From the cell containing the given text, extract its center point as (X, Y) coordinate. 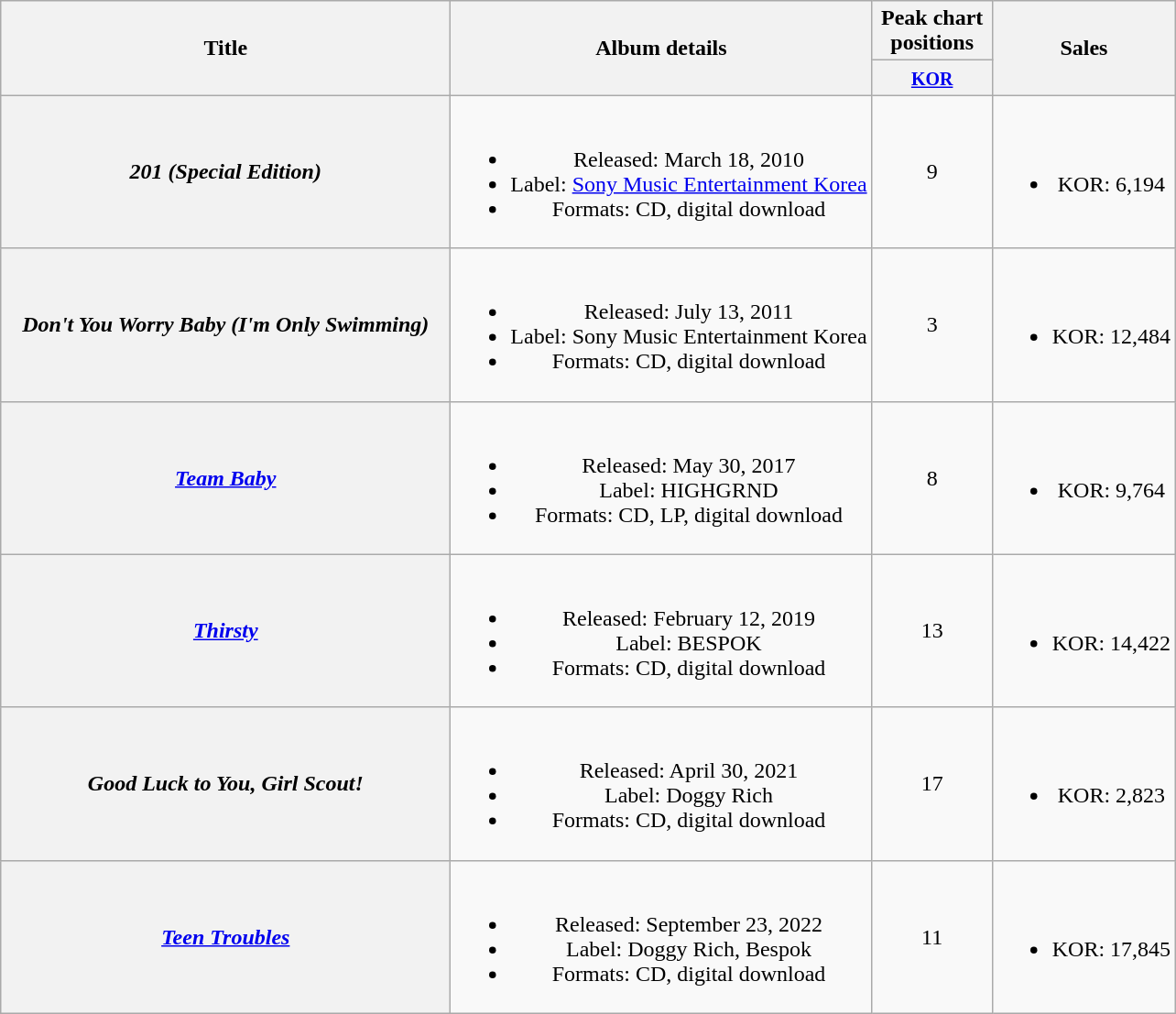
Released: May 30, 2017Label: HIGHGRNDFormats: CD, LP, digital download (661, 478)
KOR: 12,484 (1083, 324)
Peak chart positions (932, 31)
Album details (661, 48)
Released: July 13, 2011Label: Sony Music Entertainment KoreaFormats: CD, digital download (661, 324)
KOR: 14,422 (1083, 630)
11 (932, 936)
13 (932, 630)
17 (932, 784)
Don't You Worry Baby (I'm Only Swimming) (225, 324)
3 (932, 324)
Released: September 23, 2022Label: Doggy Rich, BespokFormats: CD, digital download (661, 936)
Released: February 12, 2019Label: BESPOKFormats: CD, digital download (661, 630)
Released: March 18, 2010Label: Sony Music Entertainment KoreaFormats: CD, digital download (661, 172)
Good Luck to You, Girl Scout! (225, 784)
Teen Troubles (225, 936)
KOR: 2,823 (1083, 784)
9 (932, 172)
Title (225, 48)
Team Baby (225, 478)
8 (932, 478)
KOR: 6,194 (1083, 172)
Released: April 30, 2021Label: Doggy RichFormats: CD, digital download (661, 784)
Sales (1083, 48)
201 (Special Edition) (225, 172)
Thirsty (225, 630)
KOR (932, 78)
KOR: 17,845 (1083, 936)
KOR: 9,764 (1083, 478)
